Output the (x, y) coordinate of the center of the cell containing the given text.  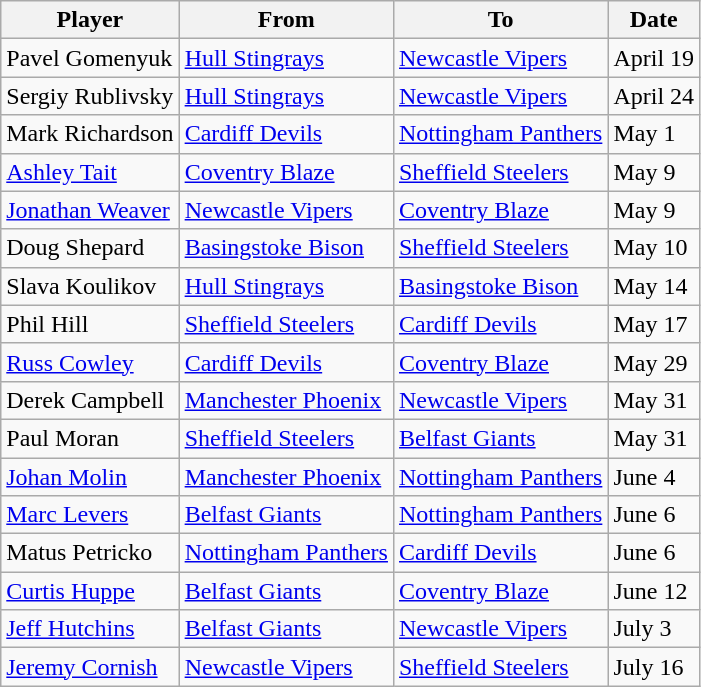
May 29 (654, 362)
May 1 (654, 134)
Curtis Huppe (90, 591)
Russ Cowley (90, 362)
July 3 (654, 629)
Sergiy Rublivsky (90, 96)
April 24 (654, 96)
May 10 (654, 248)
To (500, 20)
Slava Koulikov (90, 286)
From (286, 20)
Derek Campbell (90, 400)
Player (90, 20)
Matus Petricko (90, 553)
Jeremy Cornish (90, 667)
May 17 (654, 324)
May 14 (654, 286)
Doug Shepard (90, 248)
April 19 (654, 58)
Jeff Hutchins (90, 629)
Date (654, 20)
Mark Richardson (90, 134)
Pavel Gomenyuk (90, 58)
Phil Hill (90, 324)
Johan Molin (90, 477)
Paul Moran (90, 438)
July 16 (654, 667)
June 12 (654, 591)
Marc Levers (90, 515)
June 4 (654, 477)
Ashley Tait (90, 172)
Jonathan Weaver (90, 210)
